Find where the given text appears and provide that cell's center as (x, y) coordinate. 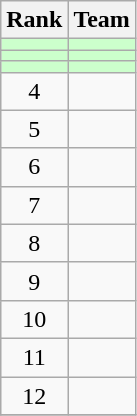
4 (34, 91)
9 (34, 281)
Rank (34, 20)
12 (34, 395)
10 (34, 319)
11 (34, 357)
7 (34, 205)
6 (34, 167)
8 (34, 243)
5 (34, 129)
Team (102, 20)
